From the cell containing the given text, extract its center point as (x, y) coordinate. 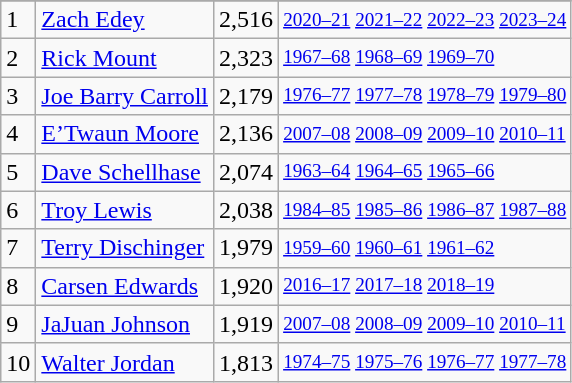
6 (18, 210)
2,179 (246, 96)
1959–60 1960–61 1961–62 (425, 248)
2,074 (246, 172)
Zach Edey (125, 20)
7 (18, 248)
Troy Lewis (125, 210)
Rick Mount (125, 58)
1974–75 1975–76 1976–77 1977–78 (425, 362)
2,136 (246, 134)
2,516 (246, 20)
1,979 (246, 248)
1,920 (246, 286)
Walter Jordan (125, 362)
2016–17 2017–18 2018–19 (425, 286)
Dave Schellhase (125, 172)
5 (18, 172)
1967–68 1968–69 1969–70 (425, 58)
3 (18, 96)
9 (18, 324)
4 (18, 134)
10 (18, 362)
2020–21 2021–22 2022–23 2023–24 (425, 20)
E’Twaun Moore (125, 134)
Terry Dischinger (125, 248)
2,323 (246, 58)
JaJuan Johnson (125, 324)
1 (18, 20)
Joe Barry Carroll (125, 96)
2,038 (246, 210)
Carsen Edwards (125, 286)
1963–64 1964–65 1965–66 (425, 172)
1976–77 1977–78 1978–79 1979–80 (425, 96)
1,813 (246, 362)
8 (18, 286)
2 (18, 58)
1,919 (246, 324)
1984–85 1985–86 1986–87 1987–88 (425, 210)
